For the text-containing cell, return its midpoint in (x, y) coordinate format. 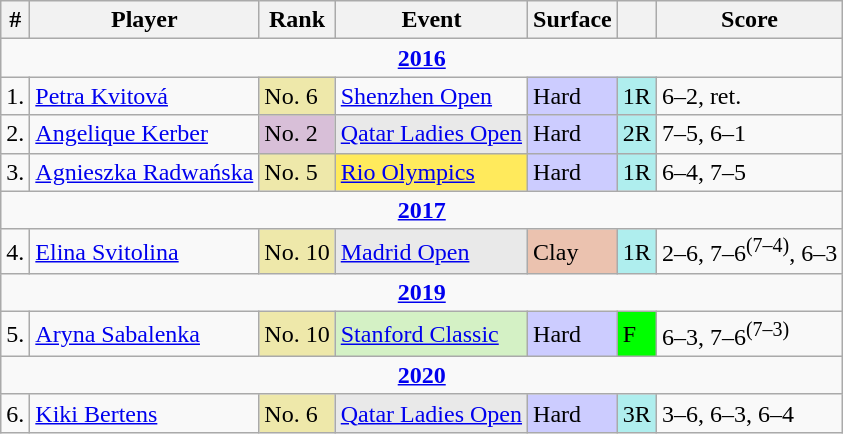
Event (431, 20)
2R (636, 134)
6–4, 7–5 (749, 172)
Surface (573, 20)
3. (16, 172)
5. (16, 334)
2020 (422, 375)
No. 2 (297, 134)
# (16, 20)
Shenzhen Open (431, 96)
No. 5 (297, 172)
2019 (422, 293)
3–6, 6–3, 6–4 (749, 413)
6. (16, 413)
Rank (297, 20)
Agnieszka Radwańska (144, 172)
7–5, 6–1 (749, 134)
4. (16, 252)
Angelique Kerber (144, 134)
Rio Olympics (431, 172)
Petra Kvitová (144, 96)
Player (144, 20)
F (636, 334)
Clay (573, 252)
Elina Svitolina (144, 252)
2016 (422, 58)
3R (636, 413)
Madrid Open (431, 252)
Kiki Bertens (144, 413)
2. (16, 134)
6–2, ret. (749, 96)
6–3, 7–6(7–3) (749, 334)
2–6, 7–6(7–4), 6–3 (749, 252)
1. (16, 96)
Stanford Classic (431, 334)
Score (749, 20)
2017 (422, 210)
Aryna Sabalenka (144, 334)
